Extract the (x, y) coordinate from the center of the cell holding the provided text.  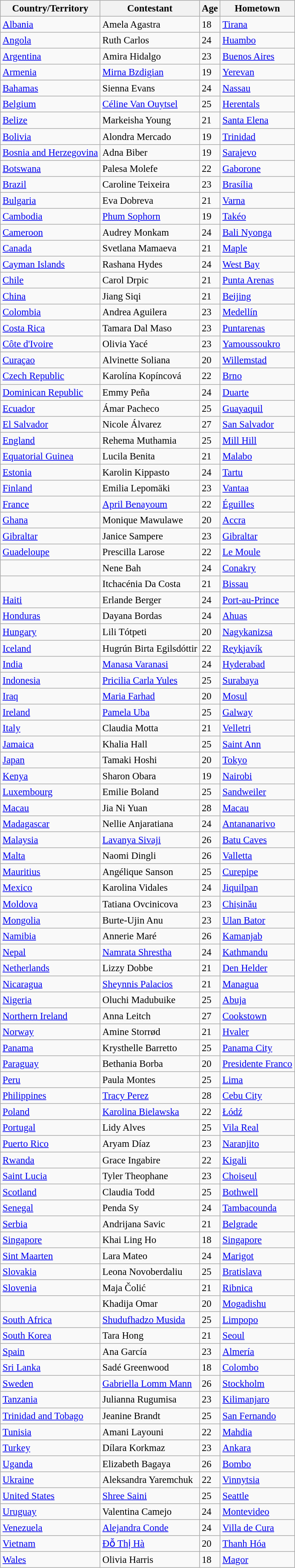
Sadé Greenwood (150, 1368)
Nassau (257, 88)
Annerie Maré (150, 936)
Vinnytsia (257, 1480)
South Korea (50, 1336)
Accra (257, 520)
Belgium (50, 104)
Slovakia (50, 1272)
Slovenia (50, 1288)
Country/Territory (50, 9)
Dayana Bordas (150, 616)
Khai Ling Ho (150, 1240)
Curepipe (257, 872)
Trinidad and Tobago (50, 1416)
Monique Mawulawe (150, 520)
United States (50, 1496)
China (50, 296)
Sarajevo (257, 152)
Tamaki Hoshi (150, 760)
Panama (50, 1048)
Mauritius (50, 872)
Lima (257, 1080)
Đỗ Thị Hà (150, 1544)
Leona Novoberdaliu (150, 1272)
Tara Hong (150, 1336)
Almería (257, 1352)
Cambodia (50, 217)
Bothwell (257, 1192)
Brasília (257, 184)
Thanh Hóa (257, 1544)
Lidy Alves (150, 1128)
Sri Lanka (50, 1368)
Conakry (257, 568)
Andrijana Savic (150, 1224)
Cayman Islands (50, 264)
Naomi Dingli (150, 856)
Vila Real (257, 1128)
Khalia Hall (150, 744)
Ankara (257, 1448)
Caroline Teixeira (150, 184)
Kathmandu (257, 952)
Estonia (50, 472)
Medellín (257, 312)
Bali Nyonga (257, 232)
Serbia (50, 1224)
Limpopo (257, 1320)
Spain (50, 1352)
Łódź (257, 1112)
Cebu City (257, 1096)
Sharon Obara (150, 776)
Villa de Cura (257, 1528)
Magor (257, 1560)
Bulgaria (50, 200)
Lizzy Dobbe (150, 968)
Tirana (257, 25)
Prescilla Larose (150, 552)
Malabo (257, 456)
Mongolia (50, 920)
Managua (257, 984)
Amani Layouni (150, 1432)
Belize (50, 120)
Netherlands (50, 968)
Angélique Sanson (150, 872)
Haiti (50, 600)
Kenya (50, 776)
Galway (257, 712)
Aryam Díaz (150, 1144)
Huambo (257, 40)
Bratislava (257, 1272)
San Salvador (257, 424)
Tyler Theophane (150, 1176)
Duarte (257, 392)
Buenos Aires (257, 57)
Ana García (150, 1352)
Céline Van Ouytsel (150, 104)
Namibia (50, 936)
Tunisia (50, 1432)
Gaborone (257, 168)
Nellie Anjaratiana (150, 824)
Chișinău (257, 904)
Olivia Yacé (150, 344)
Yamoussoukro (257, 344)
Mahdia (257, 1432)
Tatiana Ovcinicova (150, 904)
Markeisha Young (150, 120)
Aleksandra Yaremchuk (150, 1480)
Tracy Perez (150, 1096)
Trinidad (257, 137)
Sint Maarten (50, 1256)
Punta Arenas (257, 280)
Colombia (50, 312)
Hvaler (257, 1032)
Jia Ni Yuan (150, 808)
Claudia Todd (150, 1192)
Carol Drpic (150, 280)
Puntarenas (257, 328)
Karolin Kippasto (150, 472)
Tambacounda (257, 1208)
Elizabeth Bagaya (150, 1464)
Khadija Omar (150, 1304)
Poland (50, 1112)
Chile (50, 280)
Bethania Borba (150, 1064)
Tamara Dal Maso (150, 328)
Turkey (50, 1448)
Ulan Bator (257, 920)
Pricilia Carla Yules (150, 680)
Bombo (257, 1464)
Czech Republic (50, 376)
Bolivia (50, 137)
Moldova (50, 904)
Brazil (50, 184)
Belgrade (257, 1224)
Mosul (257, 696)
Olivia Harris (150, 1560)
Emilia Lepomäki (150, 488)
Takéo (257, 217)
Alejandra Conde (150, 1528)
Jiquilpan (257, 888)
Andrea Aguilera (150, 312)
Oluchi Madubuike (150, 1000)
Naranjito (257, 1144)
Namrata Shrestha (150, 952)
Panama City (257, 1048)
Valentina Camejo (150, 1512)
Jiang Siqi (150, 296)
Jamaica (50, 744)
Santa Elena (257, 120)
Rwanda (50, 1160)
Janice Sampere (150, 536)
Amira Hidalgo (150, 57)
Madagascar (50, 824)
Rashana Hydes (150, 264)
France (50, 504)
Marigot (257, 1256)
Portugal (50, 1128)
Malta (50, 856)
Palesa Molefe (150, 168)
Paraguay (50, 1064)
Ghana (50, 520)
Batu Caves (257, 840)
Peru (50, 1080)
Seattle (257, 1496)
Penda Sy (150, 1208)
Jeanine Brandt (150, 1416)
Dominican Republic (50, 392)
Nairobi (257, 776)
Wales (50, 1560)
Botswana (50, 168)
April Benayoum (150, 504)
Bissau (257, 584)
Côte d'Ivoire (50, 344)
Reykjavík (257, 648)
Indonesia (50, 680)
Colombo (257, 1368)
Malaysia (50, 840)
Sandweiler (257, 792)
Bosnia and Herzegovina (50, 152)
Sienna Evans (150, 88)
Northern Ireland (50, 1016)
Ruth Carlos (150, 40)
Audrey Monkam (150, 232)
Honduras (50, 616)
Nicole Álvarez (150, 424)
Saint Lucia (50, 1176)
Brno (257, 376)
Costa Rica (50, 328)
Armenia (50, 72)
Grace Ingabire (150, 1160)
Den Helder (257, 968)
South Africa (50, 1320)
Japan (50, 760)
Paula Montes (150, 1080)
Yerevan (257, 72)
Mexico (50, 888)
Julianna Rugumisa (150, 1400)
Shree Saini (150, 1496)
Erlande Berger (150, 600)
Guayaquil (257, 408)
Sheynnis Palacios (150, 984)
Kigali (257, 1160)
Itchacénia Da Costa (150, 584)
Iceland (50, 648)
Amine Storrød (150, 1032)
Rehema Muthamia (150, 440)
Presidente Franco (257, 1064)
Eva Dobreva (150, 200)
Alondra Mercado (150, 137)
Abuja (257, 1000)
Mogadishu (257, 1304)
Adna Biber (150, 152)
England (50, 440)
Puerto Rico (50, 1144)
Ecuador (50, 408)
Karolina Bielawska (150, 1112)
Svetlana Mamaeva (150, 248)
Equatorial Guinea (50, 456)
Ukraine (50, 1480)
Kilimanjaro (257, 1400)
Sweden (50, 1384)
Argentina (50, 57)
Ribnica (257, 1288)
Ireland (50, 712)
Karolina Vidales (150, 888)
Krysthelle Barretto (150, 1048)
Anna Leitch (150, 1016)
Alvinette Soliana (150, 360)
Beijing (257, 296)
Burte-Ujin Anu (150, 920)
Bahamas (50, 88)
Manasa Varanasi (150, 664)
Lara Mateo (150, 1256)
Velletri (257, 728)
Choiseul (257, 1176)
Guadeloupe (50, 552)
Kamanjab (257, 936)
India (50, 664)
Montevideo (257, 1512)
Italy (50, 728)
Varna (257, 200)
Tartu (257, 472)
Hugrún Birta Egilsdóttir (150, 648)
Herentals (257, 104)
Age (210, 9)
Scotland (50, 1192)
Hungary (50, 632)
Nigeria (50, 1000)
Ahuas (257, 616)
Venezuela (50, 1528)
Ámar Pacheco (150, 408)
Claudia Motta (150, 728)
Tanzania (50, 1400)
Cookstown (257, 1016)
Canada (50, 248)
Éguilles (257, 504)
Angola (50, 40)
San Fernando (257, 1416)
Phum Sophorn (150, 217)
Nene Bah (150, 568)
Lucila Benita (150, 456)
Maple (257, 248)
Iraq (50, 696)
Maria Farhad (150, 696)
Emmy Peña (150, 392)
Stockholm (257, 1384)
Tokyo (257, 760)
Port-au-Prince (257, 600)
West Bay (257, 264)
Karolína Kopíncová (150, 376)
Luxembourg (50, 792)
Nepal (50, 952)
Vantaa (257, 488)
Norway (50, 1032)
Saint Ann (257, 744)
Surabaya (257, 680)
Contestant (150, 9)
Uruguay (50, 1512)
Curaçao (50, 360)
Emilie Boland (150, 792)
Seoul (257, 1336)
Philippines (50, 1096)
Shudufhadzo Musida (150, 1320)
Senegal (50, 1208)
Amela Agastra (150, 25)
Nagykanizsa (257, 632)
Hyderabad (257, 664)
Gabriella Lomm Mann (150, 1384)
Mirna Bzdigian (150, 72)
Nicaragua (50, 984)
Antananarivo (257, 824)
Finland (50, 488)
Hometown (257, 9)
Valletta (257, 856)
Mill Hill (257, 440)
Pamela Uba (150, 712)
Albania (50, 25)
Le Moule (257, 552)
Willemstad (257, 360)
Cameroon (50, 232)
Maja Čolić (150, 1288)
Dílara Korkmaz (150, 1448)
Uganda (50, 1464)
Vietnam (50, 1544)
El Salvador (50, 424)
Lavanya Sivaji (150, 840)
Lili Tótpeti (150, 632)
